Extract the (x, y) coordinate from the center of the cell holding the provided text.  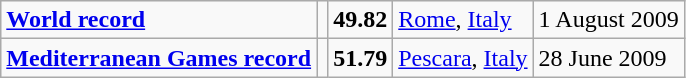
1 August 2009 (608, 20)
Mediterranean Games record (159, 58)
Rome, Italy (463, 20)
49.82 (360, 20)
World record (159, 20)
51.79 (360, 58)
Pescara, Italy (463, 58)
28 June 2009 (608, 58)
